Return (x, y) of the center of cell containing provided text 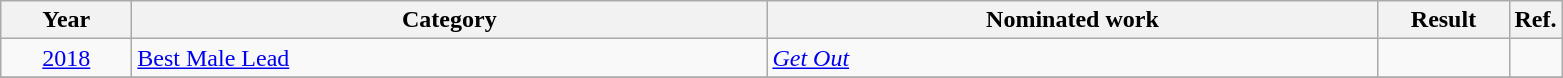
Year (66, 20)
Best Male Lead (450, 58)
Category (450, 20)
2018 (66, 58)
Ref. (1536, 20)
Get Out (1072, 58)
Nominated work (1072, 20)
Result (1444, 20)
